Scan for the cell matching the given text and deliver its [x, y] coordinate at center. 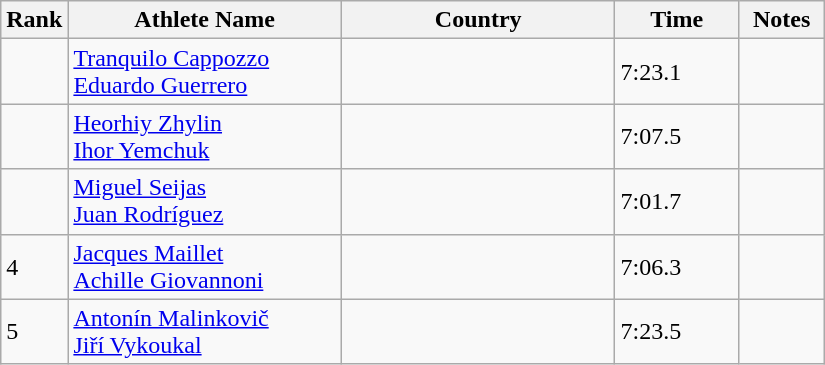
Rank [34, 20]
7:01.7 [677, 202]
7:23.5 [677, 332]
7:06.3 [677, 266]
Time [677, 20]
4 [34, 266]
Antonín MalinkovičJiří Vykoukal [205, 332]
Athlete Name [205, 20]
Miguel SeijasJuan Rodríguez [205, 202]
5 [34, 332]
7:23.1 [677, 72]
7:07.5 [677, 136]
Jacques MailletAchille Giovannoni [205, 266]
Heorhiy ZhylinIhor Yemchuk [205, 136]
Tranquilo CappozzoEduardo Guerrero [205, 72]
Country [478, 20]
Notes [782, 20]
